Search for the cell housing the specified text and yield its [X, Y] center coordinate. 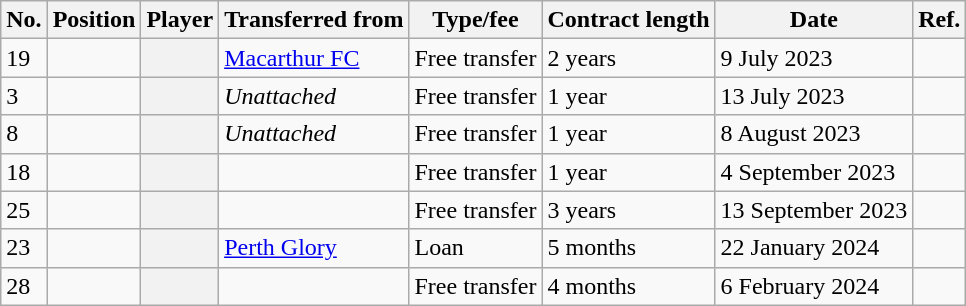
Loan [476, 248]
Position [94, 20]
Perth Glory [314, 248]
4 September 2023 [814, 172]
13 September 2023 [814, 210]
Ref. [940, 20]
25 [24, 210]
4 months [628, 286]
Date [814, 20]
3 years [628, 210]
Player [180, 20]
Transferred from [314, 20]
Type/fee [476, 20]
2 years [628, 58]
18 [24, 172]
6 February 2024 [814, 286]
8 August 2023 [814, 134]
5 months [628, 248]
23 [24, 248]
3 [24, 96]
19 [24, 58]
13 July 2023 [814, 96]
8 [24, 134]
Macarthur FC [314, 58]
28 [24, 286]
Contract length [628, 20]
22 January 2024 [814, 248]
9 July 2023 [814, 58]
No. [24, 20]
